Pinpoint the cell where the given text exists, returning its [X, Y] midpoint coordinate. 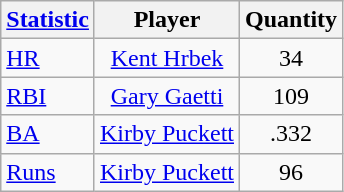
Statistic [48, 20]
HR [48, 58]
Gary Gaetti [166, 96]
96 [292, 172]
Player [166, 20]
Kent Hrbek [166, 58]
BA [48, 134]
34 [292, 58]
.332 [292, 134]
RBI [48, 96]
109 [292, 96]
Runs [48, 172]
Quantity [292, 20]
